Extract the (x, y) coordinate from the center of the cell holding the provided text.  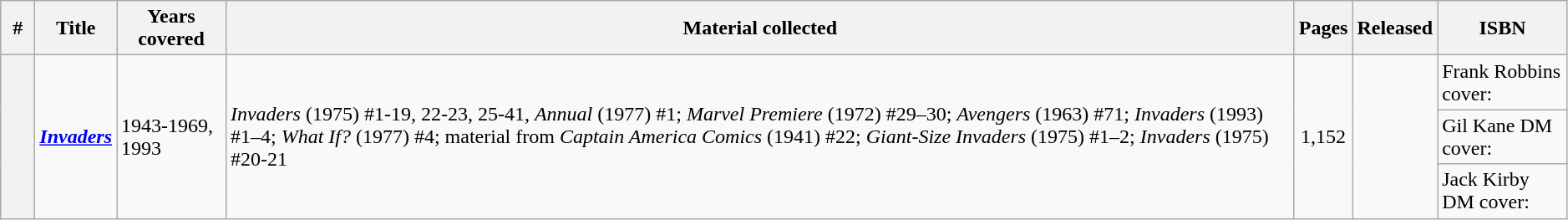
1,152 (1323, 137)
1943-1969, 1993 (172, 137)
Jack Kirby DM cover: (1503, 191)
Title (76, 28)
ISBN (1503, 28)
Years covered (172, 28)
Frank Robbins cover: (1503, 82)
Pages (1323, 28)
Material collected (760, 28)
Released (1395, 28)
# (18, 28)
Gil Kane DM cover: (1503, 137)
Invaders (76, 137)
